Determine the [x, y] coordinate at the center of the cell enclosing the given text.  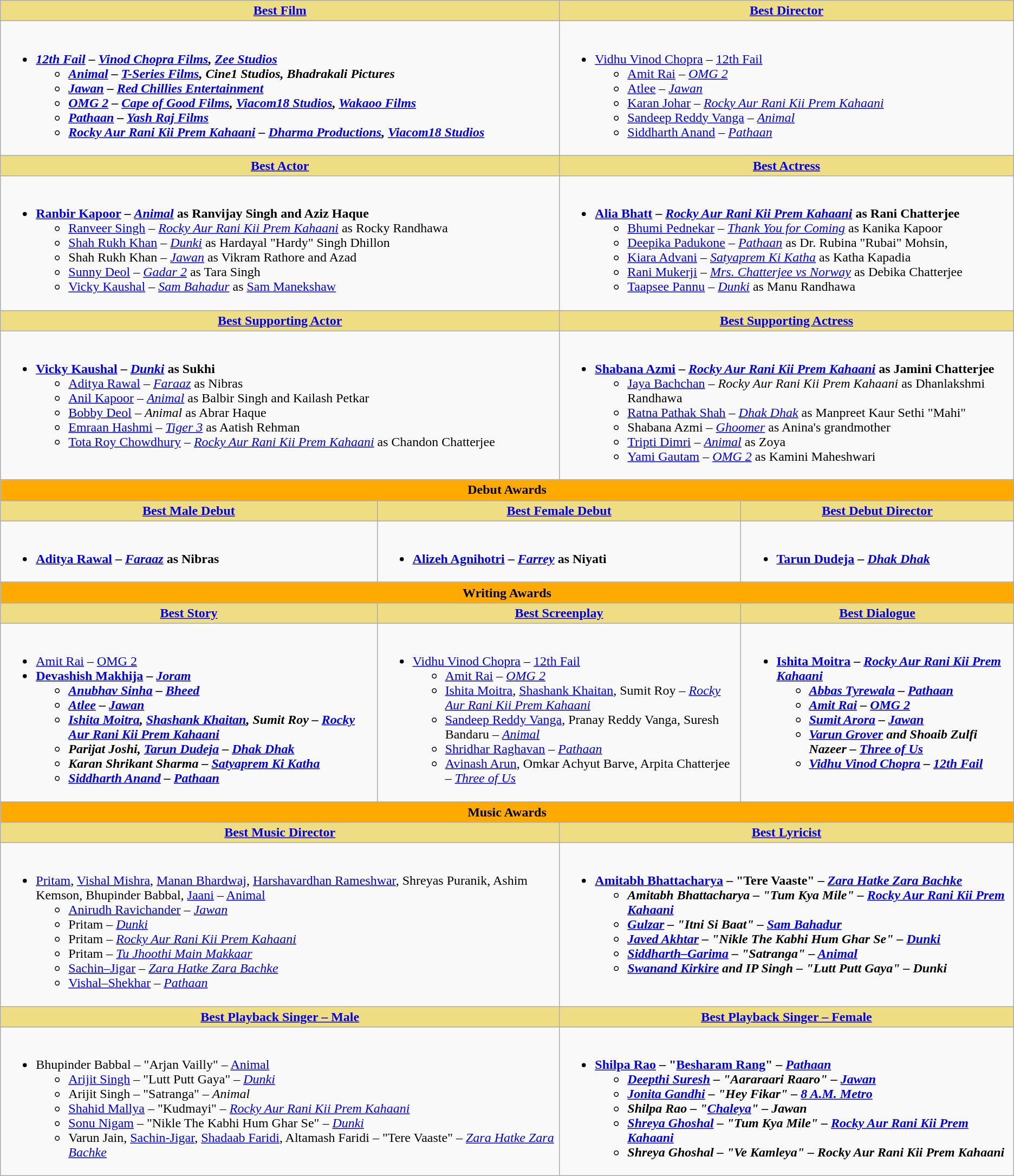
Best Playback Singer – Male [280, 1017]
Best Dialogue [877, 613]
Best Debut Director [877, 511]
Best Female Debut [559, 511]
Alizeh Agnihotri – Farrey as Niyati [559, 551]
Best Male Debut [188, 511]
Best Director [786, 11]
Tarun Dudeja – Dhak Dhak [877, 551]
Best Playback Singer – Female [786, 1017]
Best Supporting Actor [280, 321]
Debut Awards [507, 490]
Best Actor [280, 166]
Best Screenplay [559, 613]
Best Film [280, 11]
Best Music Director [280, 833]
Best Actress [786, 166]
Writing Awards [507, 592]
Best Supporting Actress [786, 321]
Best Story [188, 613]
Music Awards [507, 812]
Best Lyricist [786, 833]
Aditya Rawal – Faraaz as Nibras [188, 551]
